Pinpoint the cell where the given text exists, returning its [x, y] midpoint coordinate. 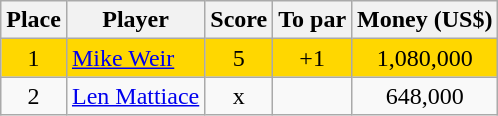
Player [135, 20]
1 [34, 58]
1,080,000 [425, 58]
2 [34, 96]
+1 [312, 58]
To par [312, 20]
Place [34, 20]
Money (US$) [425, 20]
x [239, 96]
Len Mattiace [135, 96]
648,000 [425, 96]
Mike Weir [135, 58]
Score [239, 20]
5 [239, 58]
